Identify which cell holds the provided text, then report its [X, Y] central coordinate. 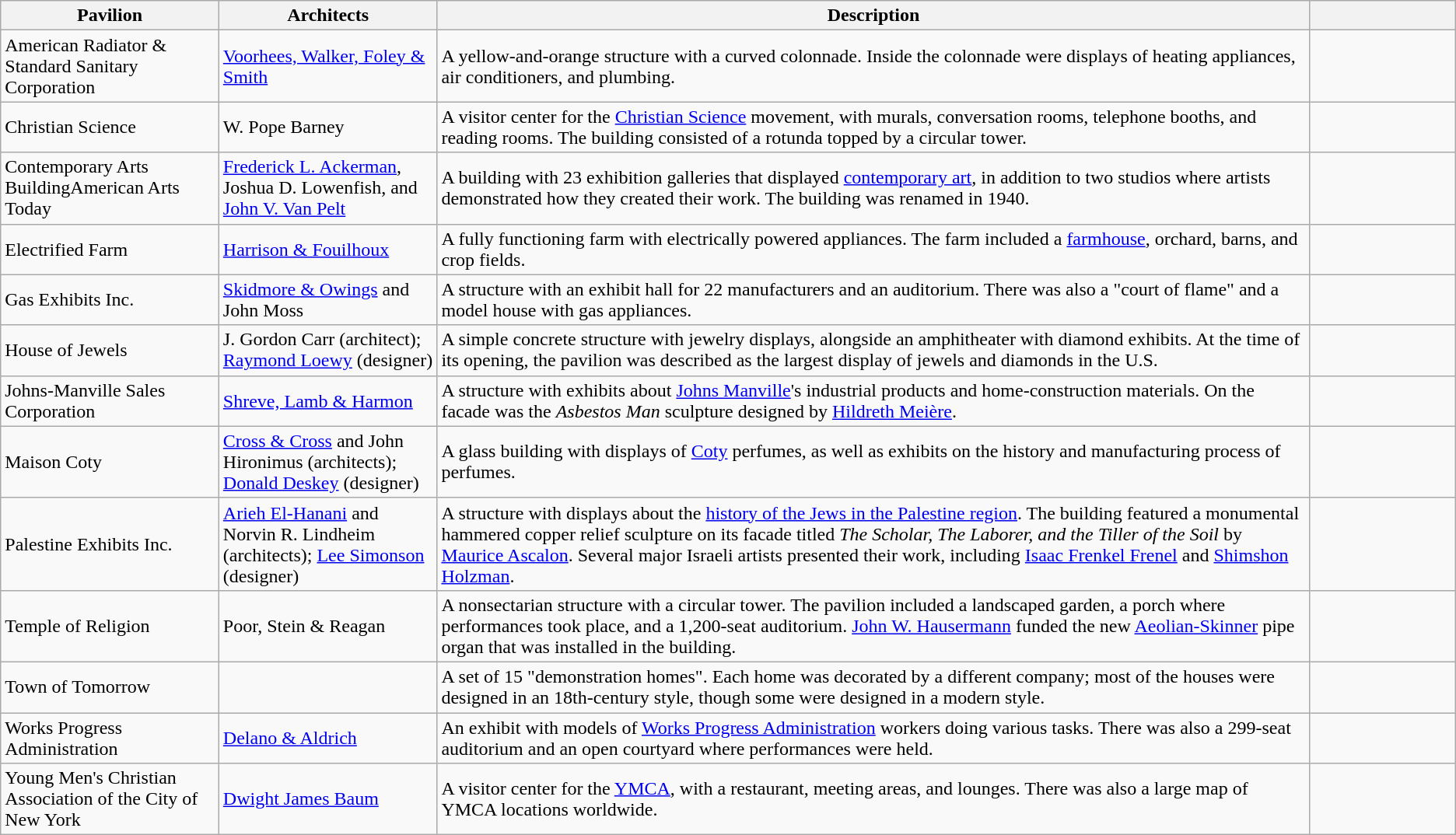
Frederick L. Ackerman, Joshua D. Lowenfish, and John V. Van Pelt [328, 188]
Voorhees, Walker, Foley & Smith [328, 66]
A visitor center for the YMCA, with a restaurant, meeting areas, and lounges. There was also a large map of YMCA locations worldwide. [873, 799]
J. Gordon Carr (architect); Raymond Loewy (designer) [328, 350]
Works Progress Administration [110, 737]
Skidmore & Owings and John Moss [328, 300]
A yellow-and-orange structure with a curved colonnade. Inside the colonnade were displays of heating appliances, air conditioners, and plumbing. [873, 66]
Description [873, 16]
Electrified Farm [110, 249]
Temple of Religion [110, 626]
Arieh El-Hanani and Norvin R. Lindheim (architects); Lee Simonson (designer) [328, 544]
Town of Tomorrow [110, 687]
A fully functioning farm with electrically powered appliances. The farm included a farmhouse, orchard, barns, and crop fields. [873, 249]
Delano & Aldrich [328, 737]
Palestine Exhibits Inc. [110, 544]
Maison Coty [110, 462]
Young Men's Christian Association of the City of New York [110, 799]
Johns-Manville Sales Corporation [110, 401]
Cross & Cross and John Hironimus (architects); Donald Deskey (designer) [328, 462]
Contemporary Arts BuildingAmerican Arts Today [110, 188]
A structure with an exhibit hall for 22 manufacturers and an auditorium. There was also a "court of flame" and a model house with gas appliances. [873, 300]
Pavilion [110, 16]
A glass building with displays of Coty perfumes, as well as exhibits on the history and manufacturing process of perfumes. [873, 462]
Christian Science [110, 128]
American Radiator & Standard Sanitary Corporation [110, 66]
Dwight James Baum [328, 799]
Gas Exhibits Inc. [110, 300]
Poor, Stein & Reagan [328, 626]
W. Pope Barney [328, 128]
Harrison & Fouilhoux [328, 249]
Shreve, Lamb & Harmon [328, 401]
Architects [328, 16]
House of Jewels [110, 350]
